Find where the given text appears and provide that cell's center as [X, Y] coordinate. 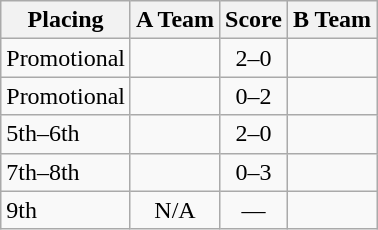
5th–6th [66, 134]
B Team [332, 20]
— [254, 210]
9th [66, 210]
7th–8th [66, 172]
Placing [66, 20]
A Team [174, 20]
N/A [174, 210]
Score [254, 20]
0–3 [254, 172]
0–2 [254, 96]
